From the cell containing the given text, extract its center point as [X, Y] coordinate. 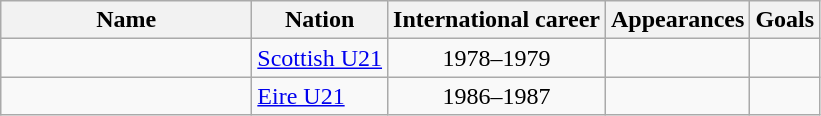
Nation [320, 20]
Scottish U21 [320, 58]
Eire U21 [320, 96]
1978–1979 [497, 58]
Goals [785, 20]
Appearances [677, 20]
1986–1987 [497, 96]
Name [126, 20]
International career [497, 20]
